Pinpoint the cell where the given text exists, returning its [X, Y] midpoint coordinate. 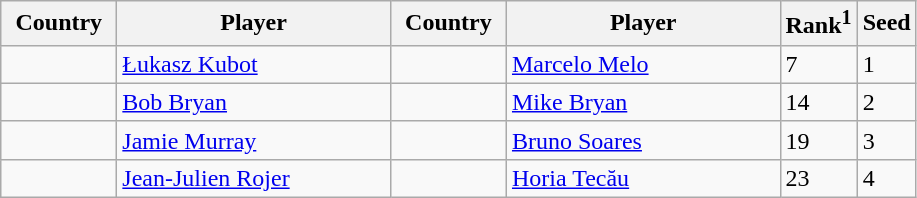
1 [886, 64]
Jamie Murray [254, 140]
Horia Tecău [643, 178]
19 [818, 140]
Bob Bryan [254, 102]
Seed [886, 24]
4 [886, 178]
23 [818, 178]
Bruno Soares [643, 140]
Marcelo Melo [643, 64]
Jean-Julien Rojer [254, 178]
14 [818, 102]
2 [886, 102]
Łukasz Kubot [254, 64]
Rank1 [818, 24]
7 [818, 64]
Mike Bryan [643, 102]
3 [886, 140]
